Determine the (X, Y) coordinate at the center of the cell enclosing the given text.  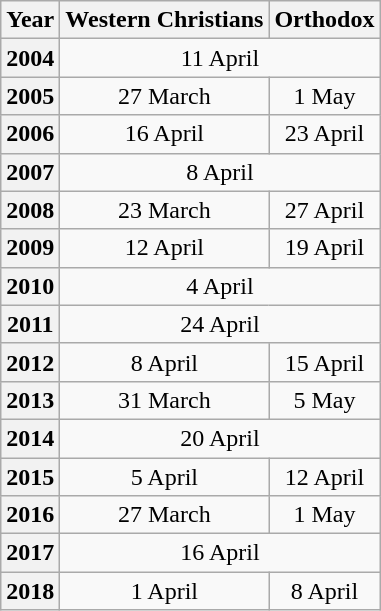
2012 (30, 362)
11 April (220, 58)
2017 (30, 553)
20 April (220, 438)
5 April (164, 477)
2009 (30, 248)
15 April (324, 362)
2007 (30, 172)
2014 (30, 438)
24 April (220, 324)
2016 (30, 515)
Orthodox (324, 20)
4 April (220, 286)
2011 (30, 324)
2004 (30, 58)
1 April (164, 591)
2005 (30, 96)
19 April (324, 248)
2018 (30, 591)
Year (30, 20)
2013 (30, 400)
Western Christians (164, 20)
31 March (164, 400)
2010 (30, 286)
2008 (30, 210)
2006 (30, 134)
23 April (324, 134)
2015 (30, 477)
5 May (324, 400)
23 March (164, 210)
27 April (324, 210)
